Identify which cell holds the provided text, then report its (X, Y) central coordinate. 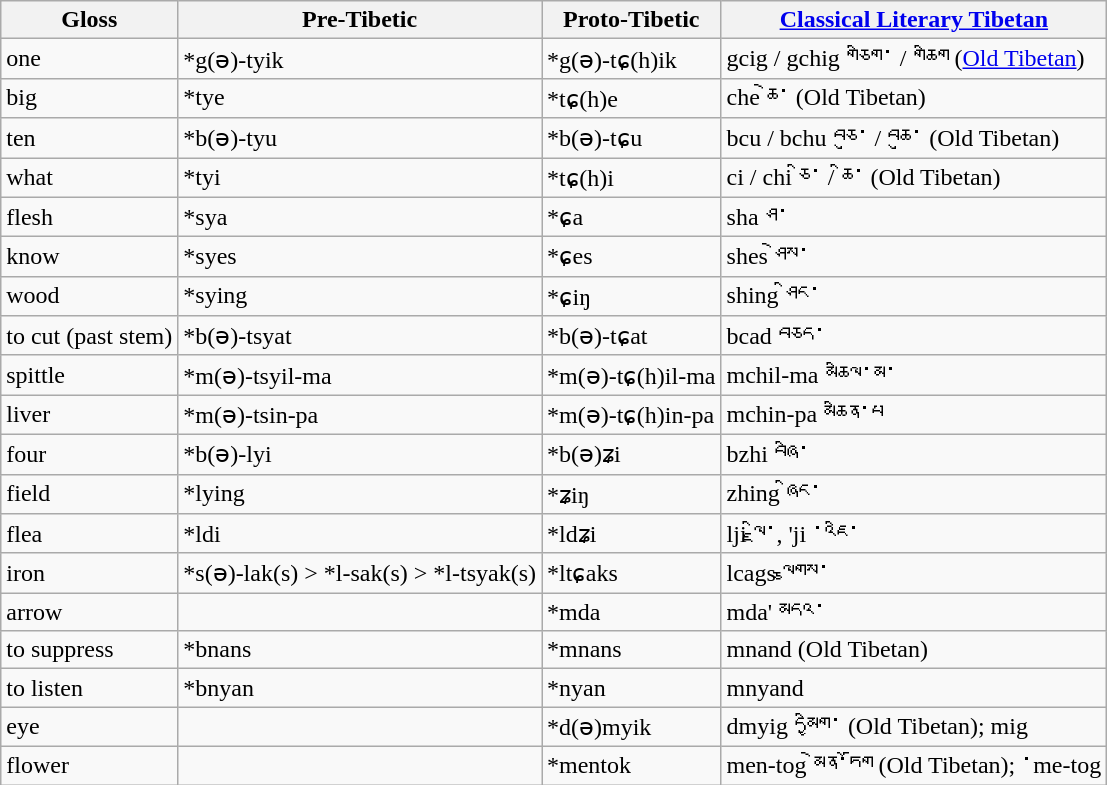
gcig / gchig གཅིག་ / གཆིག (Old Tibetan) (914, 59)
iron (90, 573)
*tye (360, 98)
*ldʑi (632, 534)
*mda (632, 612)
*ldi (360, 534)
ci / chi ཅི་ / ཆི་ (Old Tibetan) (914, 178)
liver (90, 415)
ten (90, 138)
lcags ལྕགས་ (914, 573)
flea (90, 534)
*sya (360, 217)
zhing ཞིང་ (914, 494)
Pre-Tibetic (360, 20)
*d(ǝ)myik (632, 727)
dmyig དམྱིག་ (Old Tibetan); mig (914, 727)
Classical Literary Tibetan (914, 20)
to listen (90, 688)
*b(ǝ)-tsyat (360, 336)
*mnans (632, 650)
*tyi (360, 178)
*m(ǝ)-tsin-pa (360, 415)
*b(ǝ)ʑi (632, 454)
big (90, 98)
wood (90, 296)
*b(ǝ)-tɕat (632, 336)
to suppress (90, 650)
eye (90, 727)
*g(ǝ)-tyik (360, 59)
mnand (Old Tibetan) (914, 650)
*g(ǝ)-tɕ(h)ik (632, 59)
*ltɕaks (632, 573)
four (90, 454)
Gloss (90, 20)
*sying (360, 296)
mchil-ma མཆིལ་མ་ (914, 375)
*ɕes (632, 257)
*tɕ(h)i (632, 178)
spittle (90, 375)
*m(ǝ)-tɕ(h)in-pa (632, 415)
*m(ǝ)-tsyil-ma (360, 375)
sha ཤ་ (914, 217)
flesh (90, 217)
Proto-Tibetic (632, 20)
*lying (360, 494)
what (90, 178)
*mentok (632, 765)
*bnyan (360, 688)
bcu / bchu བཅུ་ / བཆུ་ (Old Tibetan) (914, 138)
bzhi བཞི་ (914, 454)
bcad བཅད་ (914, 336)
one (90, 59)
know (90, 257)
to cut (past stem) (90, 336)
*b(ǝ)-lyi (360, 454)
shing ཤིང་ (914, 296)
*s(ǝ)-lak(s) > *l-sak(s) > *l-tsyak(s) (360, 573)
*ʑiŋ (632, 494)
mchin-pa མཆིན་པ (914, 415)
*m(ǝ)-tɕ(h)il-ma (632, 375)
che ཆེ་ (Old Tibetan) (914, 98)
*b(ǝ)-tyu (360, 138)
arrow (90, 612)
flower (90, 765)
field (90, 494)
shes ཤེས་ (914, 257)
mda' མདའ་ (914, 612)
mnyand (914, 688)
*ɕa (632, 217)
men-tog མེན་ཏོག (Old Tibetan); ་me-tog (914, 765)
*bnans (360, 650)
*nyan (632, 688)
lji ལྗི་, 'ji ་འཇི་ (914, 534)
*tɕ(h)e (632, 98)
*ɕiŋ (632, 296)
*syes (360, 257)
*b(ǝ)-tɕu (632, 138)
